Detect which cell encompasses the target text, then output its [x, y] center coordinate. 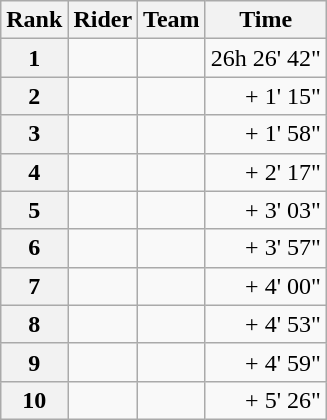
+ 4' 00" [266, 286]
+ 3' 03" [266, 210]
+ 4' 59" [266, 362]
+ 3' 57" [266, 248]
1 [34, 58]
8 [34, 324]
26h 26' 42" [266, 58]
10 [34, 400]
3 [34, 134]
5 [34, 210]
+ 4' 53" [266, 324]
2 [34, 96]
+ 1' 15" [266, 96]
+ 1' 58" [266, 134]
Time [266, 20]
+ 5' 26" [266, 400]
+ 2' 17" [266, 172]
4 [34, 172]
Team [172, 20]
Rider [103, 20]
9 [34, 362]
Rank [34, 20]
7 [34, 286]
6 [34, 248]
